Output the (X, Y) coordinate of the center of the cell containing the given text.  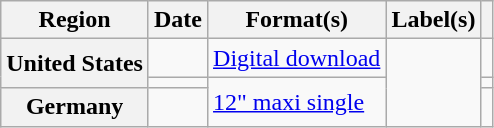
United States (75, 64)
Label(s) (434, 20)
Germany (75, 107)
12" maxi single (297, 102)
Digital download (297, 58)
Date (178, 20)
Format(s) (297, 20)
Region (75, 20)
